Search for the cell housing the specified text and yield its [x, y] center coordinate. 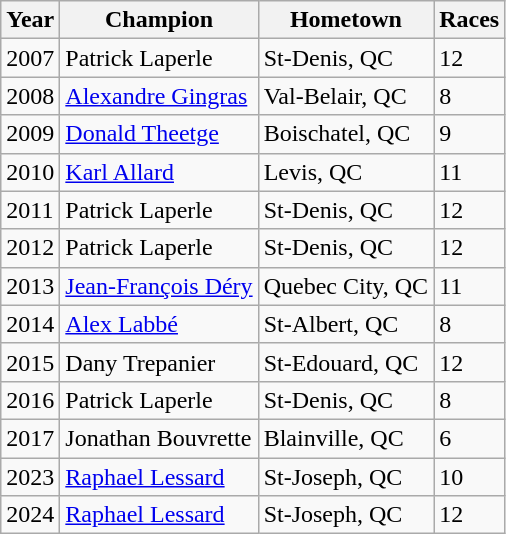
Jean-François Déry [159, 286]
Jonathan Bouvrette [159, 438]
Hometown [346, 20]
Year [30, 20]
2017 [30, 438]
2016 [30, 400]
2007 [30, 58]
2012 [30, 248]
2010 [30, 172]
Karl Allard [159, 172]
Donald Theetge [159, 134]
St-Edouard, QC [346, 362]
10 [470, 477]
2023 [30, 477]
2009 [30, 134]
Boischatel, QC [346, 134]
Races [470, 20]
Levis, QC [346, 172]
2011 [30, 210]
2013 [30, 286]
2015 [30, 362]
Alexandre Gingras [159, 96]
2014 [30, 324]
6 [470, 438]
2008 [30, 96]
Val-Belair, QC [346, 96]
Champion [159, 20]
Blainville, QC [346, 438]
St-Albert, QC [346, 324]
Alex Labbé [159, 324]
2024 [30, 515]
Quebec City, QC [346, 286]
9 [470, 134]
Dany Trepanier [159, 362]
